Output the (x, y) coordinate of the center of the cell containing the given text.  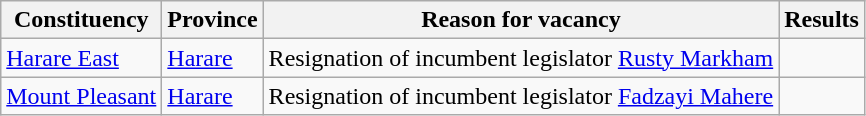
Province (212, 20)
Results (822, 20)
Resignation of incumbent legislator Fadzayi Mahere (521, 96)
Mount Pleasant (82, 96)
Resignation of incumbent legislator Rusty Markham (521, 58)
Constituency (82, 20)
Reason for vacancy (521, 20)
Harare East (82, 58)
